Scan for the cell matching the given text and deliver its [X, Y] coordinate at center. 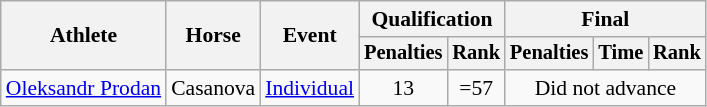
Athlete [84, 36]
Horse [213, 36]
Time [620, 54]
13 [403, 88]
Final [606, 19]
Casanova [213, 88]
Did not advance [606, 88]
Individual [310, 88]
=57 [476, 88]
Event [310, 36]
Qualification [432, 19]
Oleksandr Prodan [84, 88]
